Capture the cell that displays the provided text and extract its (x, y) central coordinate. 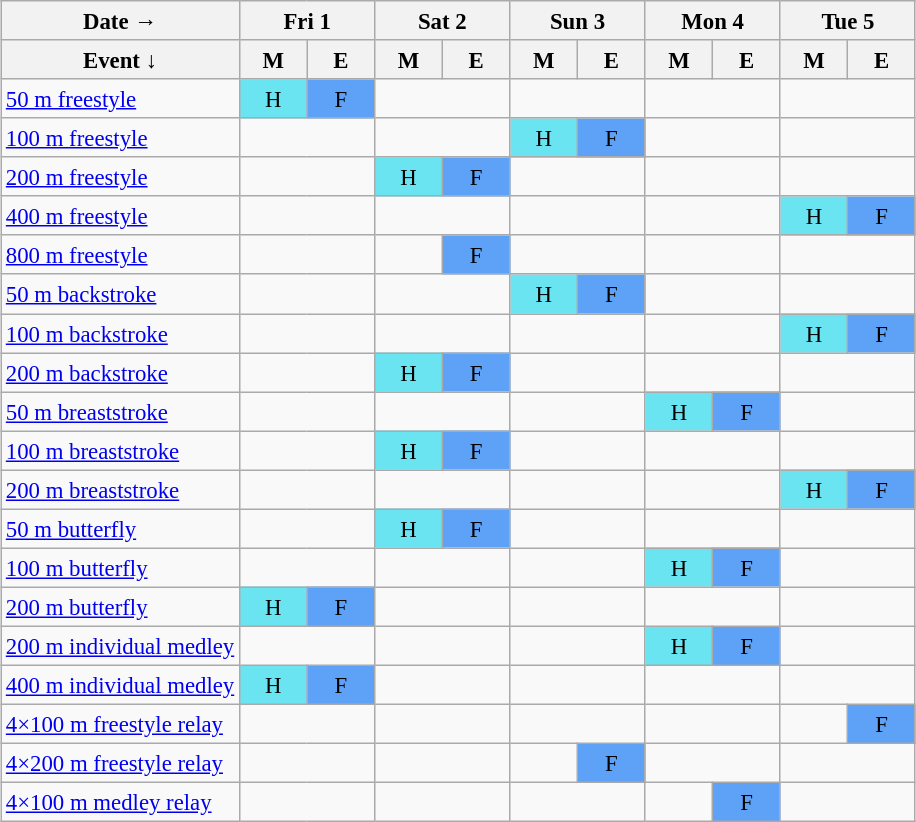
Mon 4 (712, 20)
4×100 m freestyle relay (120, 724)
50 m backstroke (120, 294)
100 m breaststroke (120, 450)
100 m butterfly (120, 568)
200 m butterfly (120, 606)
400 m individual medley (120, 684)
400 m freestyle (120, 216)
100 m backstroke (120, 334)
200 m individual medley (120, 646)
50 m butterfly (120, 528)
200 m breaststroke (120, 490)
50 m breaststroke (120, 412)
Tue 5 (848, 20)
Event ↓ (120, 60)
800 m freestyle (120, 254)
50 m freestyle (120, 98)
4×100 m medley relay (120, 802)
Sat 2 (442, 20)
200 m backstroke (120, 372)
4×200 m freestyle relay (120, 764)
Sun 3 (578, 20)
Fri 1 (308, 20)
Date → (120, 20)
200 m freestyle (120, 176)
100 m freestyle (120, 138)
